Output the [x, y] coordinate of the center of the cell containing the given text.  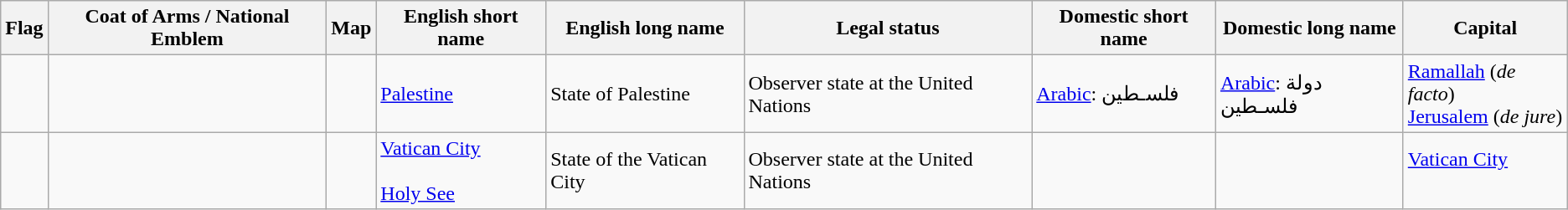
Capital [1485, 28]
English long name [645, 28]
Arabic: دولة فلسـطين [1309, 94]
Domestic long name [1309, 28]
Palestine [461, 94]
Vatican CityHoly See [461, 171]
State of the Vatican City [645, 171]
Coat of Arms / National Emblem [188, 28]
Ramallah (de facto)Jerusalem (de jure) [1485, 94]
Arabic: فلسـطين [1124, 94]
Vatican City [1485, 171]
Map [352, 28]
English short name [461, 28]
Flag [24, 28]
State of Palestine [645, 94]
Domestic short name [1124, 28]
Legal status [888, 28]
